Detect which cell encompasses the target text, then output its [x, y] center coordinate. 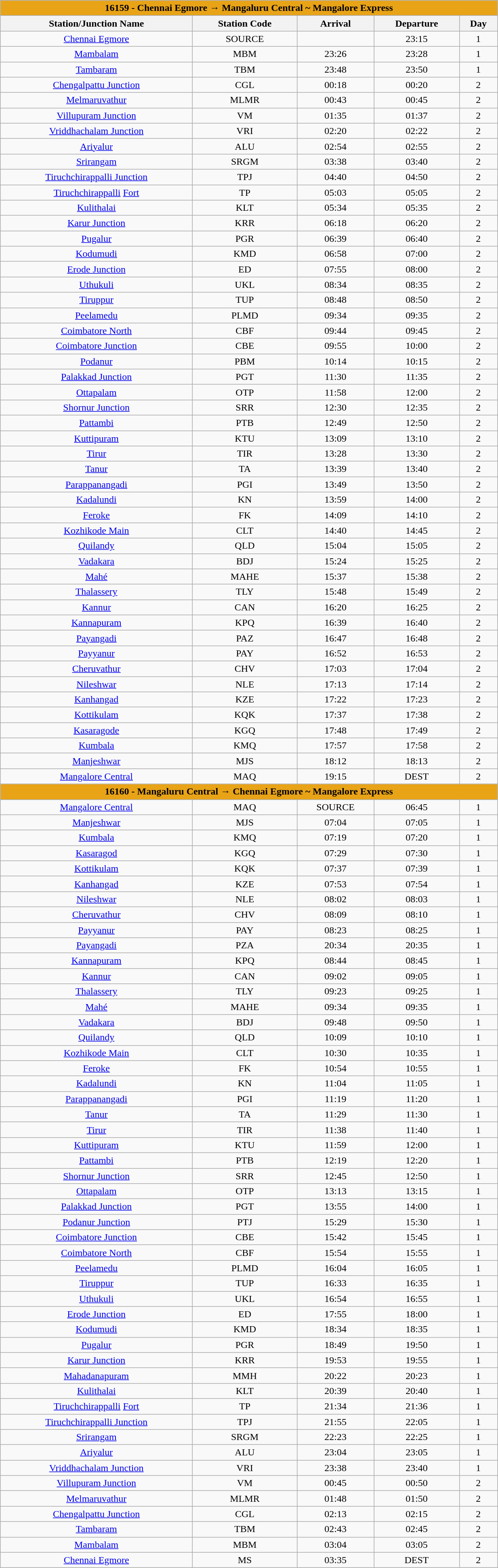
05:03 [335, 193]
02:15 [417, 1514]
07:05 [417, 822]
08:02 [335, 899]
10:30 [335, 1053]
17:37 [335, 715]
20:34 [335, 945]
16:54 [335, 1299]
14:09 [335, 515]
10:15 [417, 361]
15:25 [417, 561]
08:44 [335, 961]
09:02 [335, 976]
08:50 [417, 300]
18:49 [335, 1345]
22:05 [417, 1421]
00:18 [335, 85]
23:04 [335, 1453]
Station Code [245, 23]
23:40 [417, 1468]
12:35 [417, 407]
17:49 [417, 730]
15:24 [335, 561]
23:48 [335, 69]
21:36 [417, 1406]
16:25 [417, 607]
15:05 [417, 546]
13:10 [417, 438]
11:19 [335, 1099]
06:40 [417, 239]
09:44 [335, 331]
04:50 [417, 177]
14:10 [417, 515]
16:55 [417, 1299]
08:25 [417, 930]
17:55 [335, 1314]
16159 - Chennai Egmore → Mangaluru Central ~ Mangalore Express [249, 8]
05:34 [335, 208]
06:18 [335, 223]
10:35 [417, 1053]
08:09 [335, 914]
11:05 [417, 1084]
09:25 [417, 992]
07:37 [335, 868]
18:35 [417, 1329]
16:48 [417, 638]
23:50 [417, 69]
07:53 [335, 884]
12:19 [335, 1160]
15:42 [335, 1237]
16:53 [417, 653]
17:48 [335, 730]
05:35 [417, 208]
07:30 [417, 853]
01:35 [335, 115]
07:20 [417, 838]
10:10 [417, 1038]
08:23 [335, 930]
Arrival [335, 23]
13:13 [335, 1191]
19:50 [417, 1345]
08:35 [417, 285]
18:12 [335, 761]
02:20 [335, 131]
17:03 [335, 669]
15:48 [335, 592]
01:50 [417, 1499]
16:05 [417, 1268]
19:53 [335, 1360]
PAZ [245, 638]
10:55 [417, 1068]
07:54 [417, 884]
09:50 [417, 1022]
15:37 [335, 576]
06:45 [417, 807]
19:55 [417, 1360]
Station/Junction Name [97, 23]
08:03 [417, 899]
Mahadanapuram [97, 1375]
23:38 [335, 1468]
20:22 [335, 1375]
13:59 [335, 500]
13:49 [335, 484]
19:15 [335, 776]
04:40 [335, 177]
15:45 [417, 1237]
03:35 [335, 1560]
MS [245, 1560]
Departure [417, 23]
21:34 [335, 1406]
20:23 [417, 1375]
01:37 [417, 115]
01:48 [335, 1499]
15:29 [335, 1222]
15:55 [417, 1253]
13:40 [417, 469]
18:13 [417, 761]
08:10 [417, 914]
10:09 [335, 1038]
11:38 [335, 1130]
07:55 [335, 269]
Kasaragod [97, 853]
09:55 [335, 346]
11:58 [335, 392]
14:45 [417, 530]
13:55 [335, 1207]
10:00 [417, 346]
09:48 [335, 1022]
03:40 [417, 161]
PTJ [245, 1222]
16:39 [335, 623]
Podanur Junction [97, 1222]
21:55 [335, 1421]
15:54 [335, 1253]
11:59 [335, 1145]
08:45 [417, 961]
17:14 [417, 684]
06:20 [417, 223]
02:13 [335, 1514]
12:20 [417, 1160]
16:20 [335, 607]
14:40 [335, 530]
16:33 [335, 1283]
07:39 [417, 868]
08:48 [335, 300]
22:23 [335, 1437]
13:30 [417, 454]
02:22 [417, 131]
12:49 [335, 423]
10:14 [335, 361]
00:50 [417, 1483]
15:30 [417, 1222]
17:58 [417, 746]
09:45 [417, 331]
12:30 [335, 407]
Day [478, 23]
20:40 [417, 1391]
18:34 [335, 1329]
16:04 [335, 1268]
17:22 [335, 700]
17:13 [335, 684]
02:45 [417, 1529]
11:20 [417, 1099]
16:47 [335, 638]
16:52 [335, 653]
MMH [245, 1375]
13:50 [417, 484]
07:19 [335, 838]
08:00 [417, 269]
20:35 [417, 945]
23:26 [335, 54]
05:05 [417, 193]
23:15 [417, 39]
11:29 [335, 1114]
23:05 [417, 1453]
12:45 [335, 1176]
16:35 [417, 1283]
22:25 [417, 1437]
10:54 [335, 1068]
Podanur [97, 361]
15:04 [335, 546]
20:39 [335, 1391]
17:04 [417, 669]
09:05 [417, 976]
06:39 [335, 239]
17:57 [335, 746]
09:23 [335, 992]
13:39 [335, 469]
03:05 [417, 1545]
15:38 [417, 576]
PZA [245, 945]
17:23 [417, 700]
18:00 [417, 1314]
23:28 [417, 54]
06:58 [335, 254]
17:38 [417, 715]
08:34 [335, 285]
07:00 [417, 254]
15:49 [417, 592]
00:20 [417, 85]
03:04 [335, 1545]
07:04 [335, 822]
11:40 [417, 1130]
13:09 [335, 438]
PBM [245, 361]
07:29 [335, 853]
13:28 [335, 454]
02:54 [335, 146]
13:15 [417, 1191]
03:38 [335, 161]
16160 - Mangaluru Central → Chennai Egmore ~ Mangalore Express [249, 792]
11:04 [335, 1084]
Kasaragode [97, 730]
11:35 [417, 377]
02:55 [417, 146]
00:43 [335, 100]
16:40 [417, 623]
02:43 [335, 1529]
